Output the (x, y) coordinate of the center of the cell containing the given text.  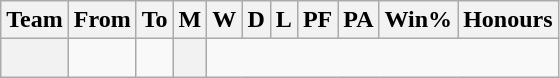
To (154, 20)
From (102, 20)
D (256, 20)
Team (35, 20)
Win% (418, 20)
M (190, 20)
PA (358, 20)
W (224, 20)
L (284, 20)
PF (317, 20)
Honours (508, 20)
